Extract the [X, Y] coordinate from the center of the cell holding the provided text.  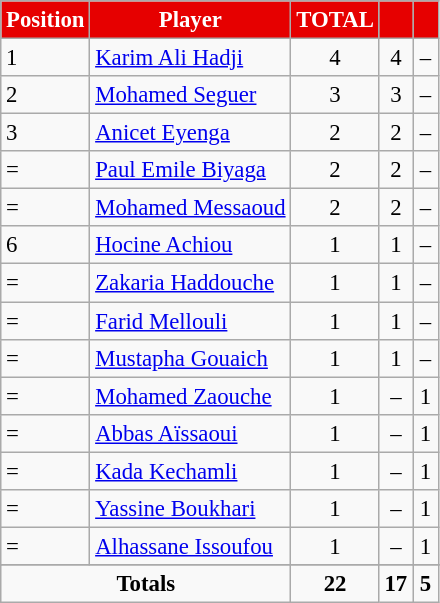
Paul Emile Biyaga [190, 170]
Karim Ali Hadji [190, 58]
Anicet Eyenga [190, 133]
Zakaria Haddouche [190, 283]
Mohamed Seguer [190, 95]
Farid Mellouli [190, 321]
Player [190, 20]
Position [46, 20]
6 [46, 245]
17 [396, 584]
5 [426, 584]
Totals [146, 584]
Hocine Achiou [190, 245]
Alhassane Issoufou [190, 546]
Abbas Aïssaoui [190, 433]
Yassine Boukhari [190, 509]
22 [335, 584]
Kada Kechamli [190, 471]
TOTAL [335, 20]
Mustapha Gouaich [190, 358]
Mohamed Zaouche [190, 396]
Mohamed Messaoud [190, 208]
